Pinpoint the cell where the given text exists, returning its (X, Y) midpoint coordinate. 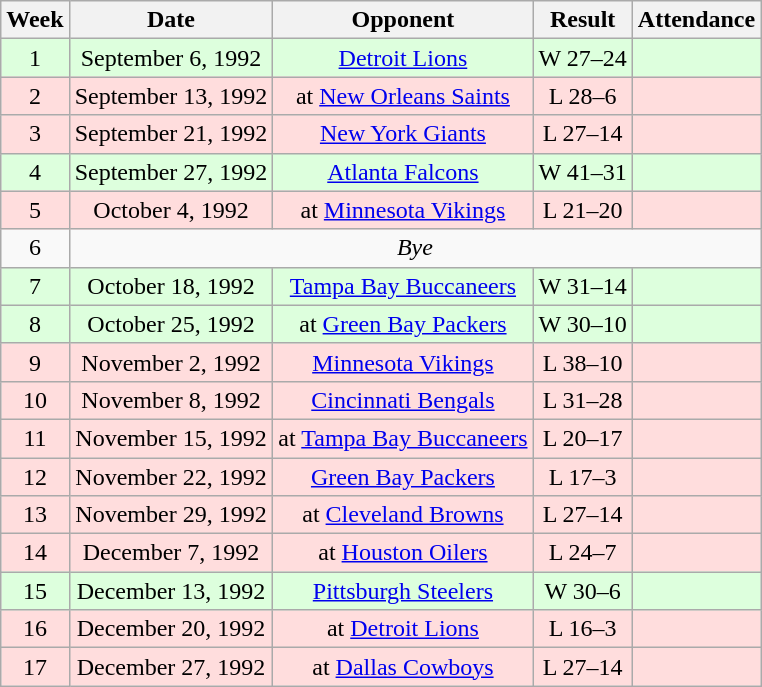
L 20–17 (582, 438)
December 20, 1992 (171, 629)
L 17–3 (582, 477)
Minnesota Vikings (403, 362)
Atlanta Falcons (403, 172)
October 25, 1992 (171, 324)
5 (35, 210)
L 21–20 (582, 210)
Cincinnati Bengals (403, 400)
Opponent (403, 20)
L 38–10 (582, 362)
September 27, 1992 (171, 172)
November 8, 1992 (171, 400)
15 (35, 591)
W 30–6 (582, 591)
Week (35, 20)
13 (35, 515)
9 (35, 362)
October 4, 1992 (171, 210)
4 (35, 172)
November 15, 1992 (171, 438)
L 16–3 (582, 629)
Date (171, 20)
16 (35, 629)
October 18, 1992 (171, 286)
September 13, 1992 (171, 96)
17 (35, 667)
at Dallas Cowboys (403, 667)
L 31–28 (582, 400)
Tampa Bay Buccaneers (403, 286)
3 (35, 134)
at Green Bay Packers (403, 324)
November 29, 1992 (171, 515)
at Cleveland Browns (403, 515)
14 (35, 553)
W 27–24 (582, 58)
L 28–6 (582, 96)
at Tampa Bay Buccaneers (403, 438)
2 (35, 96)
Green Bay Packers (403, 477)
Result (582, 20)
12 (35, 477)
W 31–14 (582, 286)
December 7, 1992 (171, 553)
7 (35, 286)
11 (35, 438)
Bye (415, 248)
at New Orleans Saints (403, 96)
December 13, 1992 (171, 591)
W 30–10 (582, 324)
September 21, 1992 (171, 134)
Detroit Lions (403, 58)
at Detroit Lions (403, 629)
September 6, 1992 (171, 58)
November 22, 1992 (171, 477)
December 27, 1992 (171, 667)
W 41–31 (582, 172)
at Houston Oilers (403, 553)
Attendance (696, 20)
6 (35, 248)
1 (35, 58)
L 24–7 (582, 553)
8 (35, 324)
10 (35, 400)
at Minnesota Vikings (403, 210)
New York Giants (403, 134)
Pittsburgh Steelers (403, 591)
November 2, 1992 (171, 362)
